Find where the given text appears and provide that cell's center as (X, Y) coordinate. 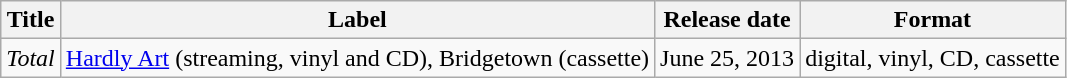
digital, vinyl, CD, cassette (933, 58)
Label (357, 20)
Hardly Art (streaming, vinyl and CD), Bridgetown (cassette) (357, 58)
Format (933, 20)
Total (31, 58)
June 25, 2013 (728, 58)
Title (31, 20)
Release date (728, 20)
